Detect which cell encompasses the target text, then output its (x, y) center coordinate. 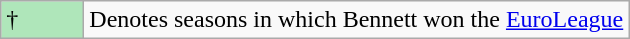
Denotes seasons in which Bennett won the EuroLeague (356, 20)
† (42, 20)
